Search for the cell housing the specified text and yield its [x, y] center coordinate. 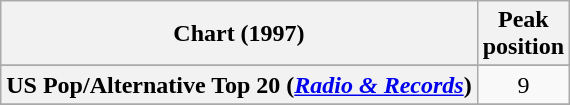
US Pop/Alternative Top 20 (Radio & Records) [239, 85]
Chart (1997) [239, 34]
9 [523, 85]
Peakposition [523, 34]
